Return the (X, Y) coordinate for the center point of the cell that contains the specified text.  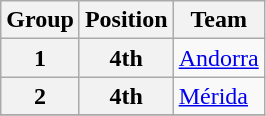
Position (126, 20)
Mérida (218, 96)
2 (40, 96)
1 (40, 58)
Group (40, 20)
Andorra (218, 58)
Team (218, 20)
